Return [x, y] of the center of cell containing provided text 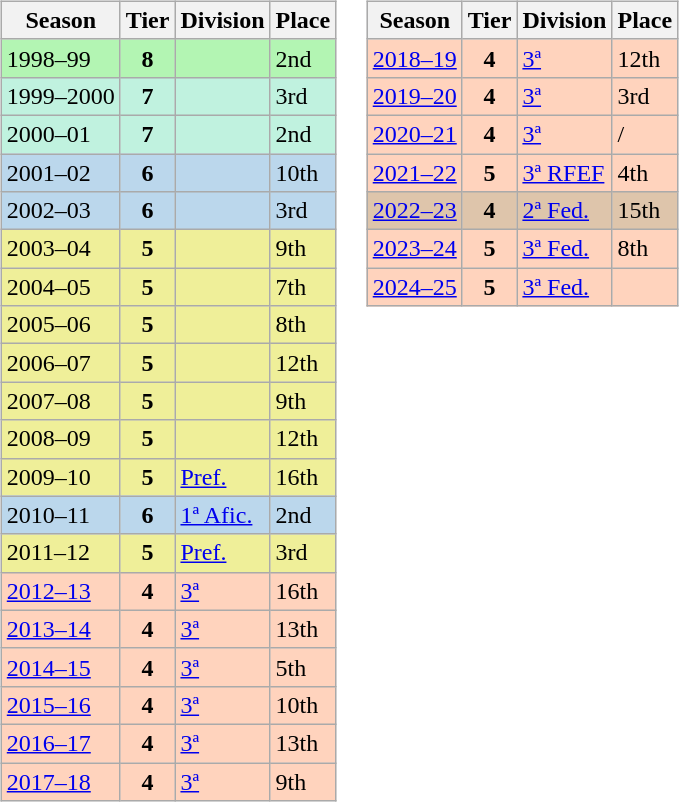
2016–17 [60, 743]
2008–09 [60, 439]
4th [645, 173]
1999–2000 [60, 96]
/ [645, 134]
2024–25 [414, 287]
2ª Fed. [564, 211]
3ª RFEF [564, 173]
2021–22 [414, 173]
5th [303, 667]
2017–18 [60, 781]
2001–02 [60, 173]
2007–08 [60, 401]
2012–13 [60, 591]
7th [303, 287]
2018–19 [414, 58]
2005–06 [60, 325]
2020–21 [414, 134]
2003–04 [60, 249]
2023–24 [414, 249]
2000–01 [60, 134]
2010–11 [60, 515]
2019–20 [414, 96]
2006–07 [60, 363]
2002–03 [60, 211]
1998–99 [60, 58]
8 [148, 58]
2011–12 [60, 553]
2013–14 [60, 629]
2015–16 [60, 705]
2009–10 [60, 477]
1ª Afic. [222, 515]
2004–05 [60, 287]
2022–23 [414, 211]
2014–15 [60, 667]
15th [645, 211]
